Locate the cell with the specified text and output its [X, Y] center coordinate. 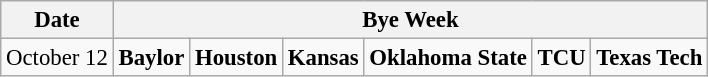
Baylor [151, 58]
Houston [236, 58]
Date [57, 20]
Oklahoma State [448, 58]
Kansas [324, 58]
TCU [562, 58]
Texas Tech [650, 58]
October 12 [57, 58]
Bye Week [410, 20]
